From the cell containing the given text, extract its center point as (X, Y) coordinate. 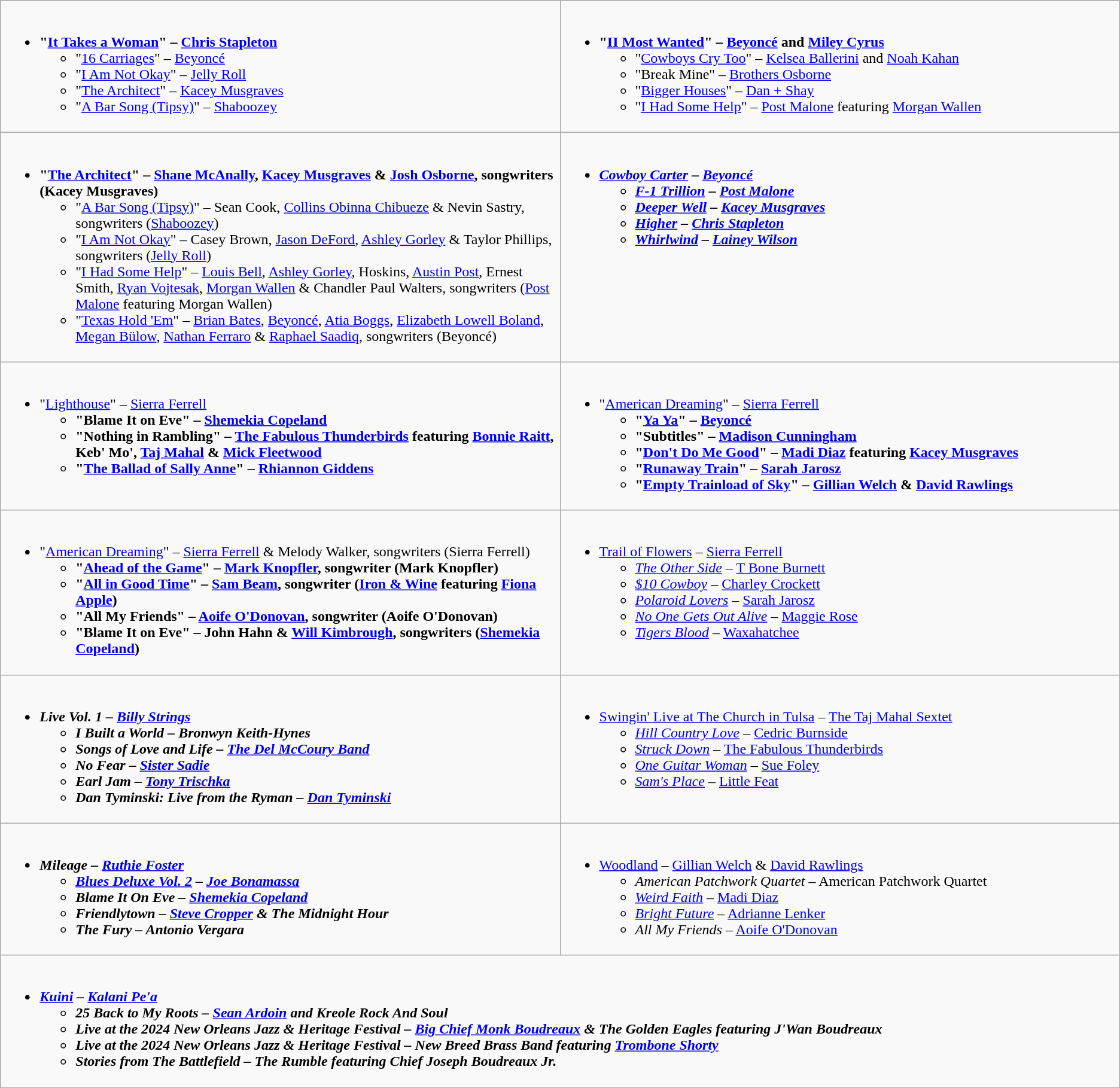
Cowboy Carter – BeyoncéF-1 Trillion – Post MaloneDeeper Well – Kacey MusgravesHigher – Chris StapletonWhirlwind – Lainey Wilson (840, 248)
